Locate the cell with the specified text and output its (X, Y) center coordinate. 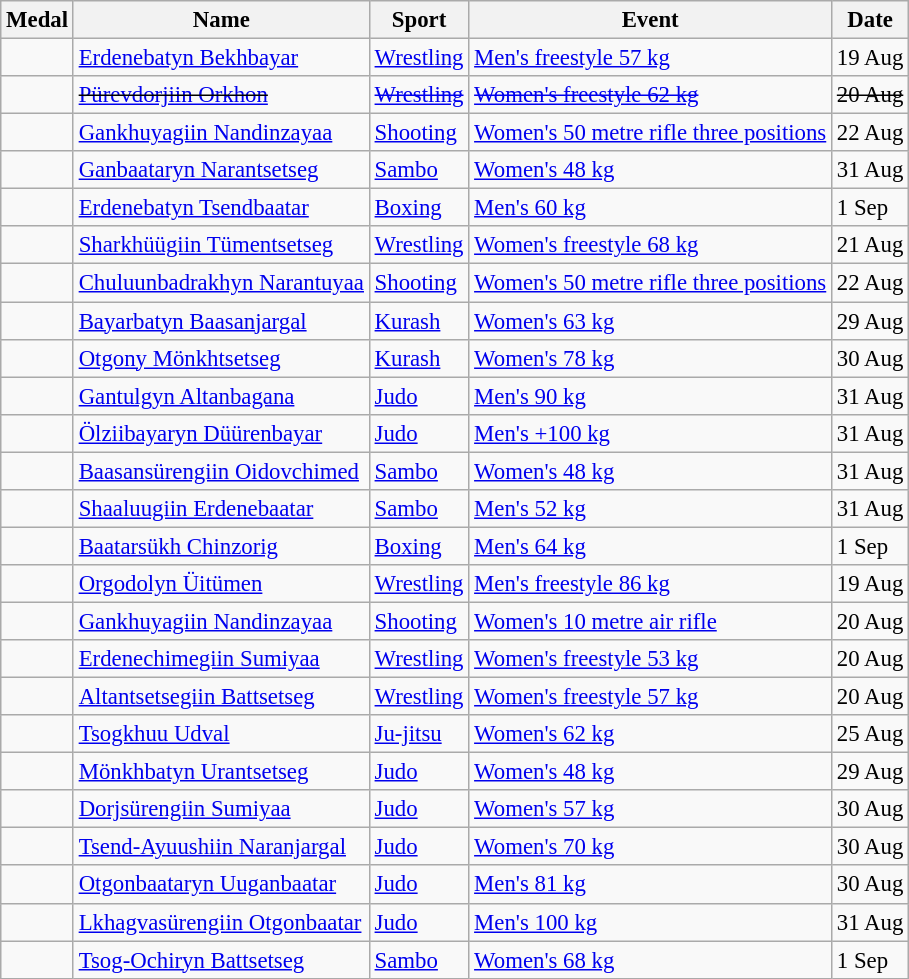
Baatarsükh Chinzorig (221, 546)
Men's 64 kg (650, 546)
Pürevdorjiin Orkhon (221, 95)
Medal (38, 20)
Men's freestyle 86 kg (650, 584)
Event (650, 20)
Orgodolyn Üitümen (221, 584)
Otgony Mönkhtsetseg (221, 358)
Name (221, 20)
Women's 70 kg (650, 847)
25 Aug (870, 734)
Women's 78 kg (650, 358)
Women's freestyle 62 kg (650, 95)
Tsend-Ayuushiin Naranjargal (221, 847)
Shaaluugiin Erdenebaatar (221, 509)
Women's 68 kg (650, 960)
Women's 62 kg (650, 734)
Women's freestyle 57 kg (650, 697)
Erdenebatyn Bekhbayar (221, 58)
Ju-jitsu (419, 734)
Mönkhbatyn Urantsetseg (221, 772)
Lkhagvasürengiin Otgonbaatar (221, 922)
Bayarbatyn Baasanjargal (221, 321)
Date (870, 20)
Women's 63 kg (650, 321)
Men's 100 kg (650, 922)
Ölziibayaryn Düürenbayar (221, 433)
Men's +100 kg (650, 433)
Women's freestyle 53 kg (650, 659)
Sharkhüügiin Tümentsetseg (221, 245)
Men's freestyle 57 kg (650, 58)
Men's 52 kg (650, 509)
Erdenechimegiin Sumiyaa (221, 659)
Ganbaataryn Narantsetseg (221, 170)
Otgonbaataryn Uuganbaatar (221, 885)
Men's 90 kg (650, 396)
21 Aug (870, 245)
Women's freestyle 68 kg (650, 245)
Men's 60 kg (650, 208)
Chuluunbadrakhyn Narantuyaa (221, 283)
Tsogkhuu Udval (221, 734)
Men's 81 kg (650, 885)
Gantulgyn Altanbagana (221, 396)
Erdenebatyn Tsendbaatar (221, 208)
Baasansürengiin Oidovchimed (221, 471)
Women's 57 kg (650, 809)
Tsog-Ochiryn Battsetseg (221, 960)
Altantsetsegiin Battsetseg (221, 697)
Women's 10 metre air rifle (650, 621)
Dorjsürengiin Sumiyaa (221, 809)
Sport (419, 20)
